Scan for the cell matching the given text and deliver its [x, y] coordinate at center. 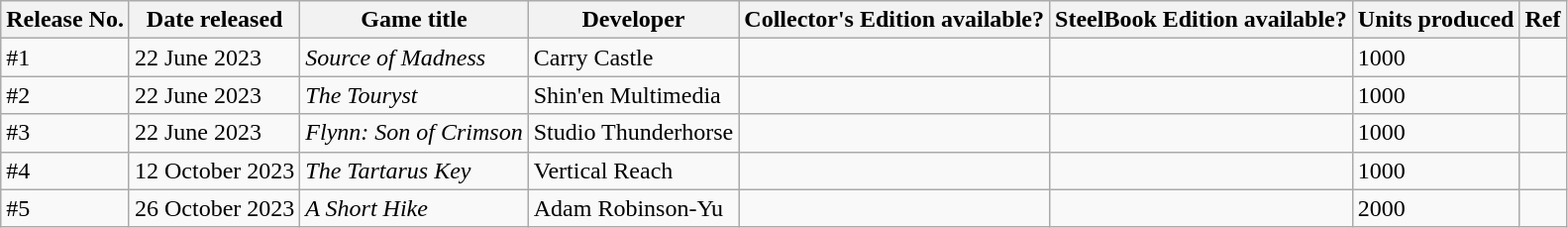
Release No. [65, 20]
Source of Madness [414, 57]
26 October 2023 [214, 208]
The Touryst [414, 95]
Flynn: Son of Crimson [414, 133]
SteelBook Edition available? [1202, 20]
Adam Robinson-Yu [634, 208]
#3 [65, 133]
Carry Castle [634, 57]
Collector's Edition available? [894, 20]
Units produced [1436, 20]
#5 [65, 208]
Game title [414, 20]
Ref [1543, 20]
A Short Hike [414, 208]
Studio Thunderhorse [634, 133]
#4 [65, 171]
Shin'en Multimedia [634, 95]
#1 [65, 57]
Developer [634, 20]
Vertical Reach [634, 171]
The Tartarus Key [414, 171]
2000 [1436, 208]
Date released [214, 20]
#2 [65, 95]
12 October 2023 [214, 171]
